Return (X, Y) of the center of cell containing provided text 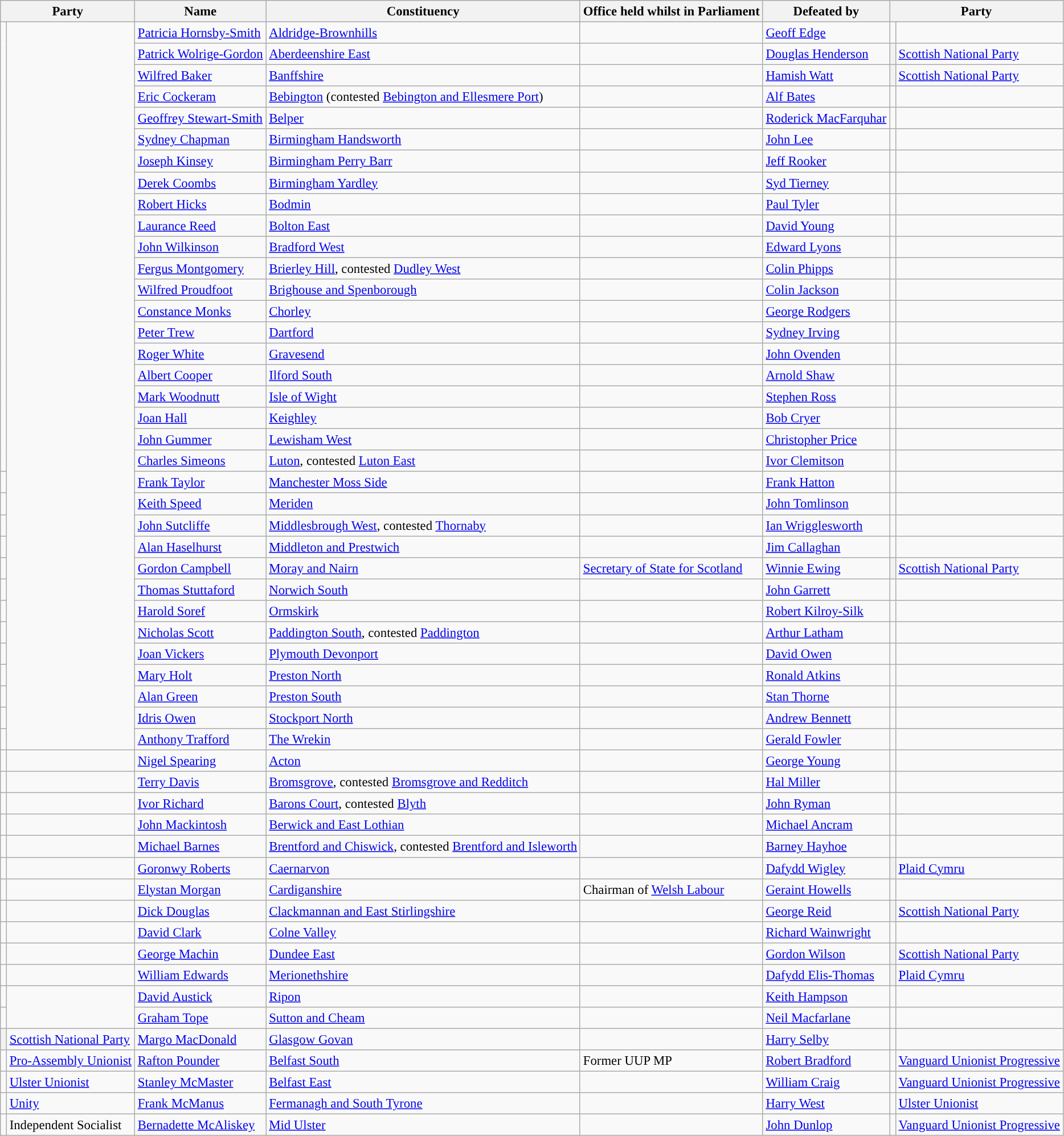
Roger White (200, 354)
Chairman of Welsh Labour (671, 889)
Michael Ancram (826, 826)
Syd Tierney (826, 183)
George Reid (826, 911)
Chorley (423, 311)
Merionethshire (423, 975)
Geoff Edge (826, 33)
Preston North (423, 675)
Colin Jackson (826, 290)
Dafydd Wigley (826, 868)
Manchester Moss Side (423, 483)
Laurance Reed (200, 226)
Bernadette McAliskey (200, 1125)
Caernarvon (423, 868)
Patrick Wolrige-Gordon (200, 54)
Derek Coombs (200, 183)
Robert Bradford (826, 1061)
Preston South (423, 697)
Dartford (423, 333)
Terry Davis (200, 782)
Hamish Watt (826, 76)
Independent Socialist (71, 1125)
Ivor Clemitson (826, 461)
Barons Court, contested Blyth (423, 804)
Wilfred Baker (200, 76)
Aldridge-Brownhills (423, 33)
Harry Selby (826, 1039)
Paul Tyler (826, 204)
Idris Owen (200, 718)
Sydney Irving (826, 333)
Ormskirk (423, 611)
Office held whilst in Parliament (671, 11)
Constance Monks (200, 311)
Birmingham Yardley (423, 183)
Birmingham Perry Barr (423, 161)
Stockport North (423, 718)
Constituency (423, 11)
Roderick MacFarquhar (826, 118)
Clackmannan and East Stirlingshire (423, 911)
Stan Thorne (826, 697)
Colin Phipps (826, 268)
Keith Speed (200, 504)
Ripon (423, 996)
Andrew Bennett (826, 718)
Aberdeenshire East (423, 54)
Geoffrey Stewart-Smith (200, 118)
John Ryman (826, 804)
John Ovenden (826, 354)
Former UUP MP (671, 1061)
Keith Hampson (826, 996)
Belfast East (423, 1082)
John Gummer (200, 440)
Hal Miller (826, 782)
Stephen Ross (826, 397)
Dundee East (423, 954)
Norwich South (423, 590)
Arnold Shaw (826, 375)
Gordon Wilson (826, 954)
Mary Holt (200, 675)
George Rodgers (826, 311)
Secretary of State for Scotland (671, 568)
Belfast South (423, 1061)
Colne Valley (423, 932)
Nicholas Scott (200, 632)
John Lee (826, 140)
Harold Soref (200, 611)
Joan Vickers (200, 654)
Bodmin (423, 204)
John Wilkinson (200, 247)
Alf Bates (826, 97)
Ilford South (423, 375)
Robert Hicks (200, 204)
Middlesbrough West, contested Thornaby (423, 525)
Alan Haselhurst (200, 547)
Brentford and Chiswick, contested Brentford and Isleworth (423, 847)
Nigel Spearing (200, 761)
The Wrekin (423, 739)
Gravesend (423, 354)
Paddington South, contested Paddington (423, 632)
Joan Hall (200, 418)
Brierley Hill, contested Dudley West (423, 268)
Barney Hayhoe (826, 847)
Gordon Campbell (200, 568)
Isle of Wight (423, 397)
Name (200, 11)
Middleton and Prestwich (423, 547)
Bolton East (423, 226)
David Owen (826, 654)
Bebington (contested Bebington and Ellesmere Port) (423, 97)
Fermanagh and South Tyrone (423, 1104)
Richard Wainwright (826, 932)
Lewisham West (423, 440)
Douglas Henderson (826, 54)
Sutton and Cheam (423, 1018)
Goronwy Roberts (200, 868)
Frank McManus (200, 1104)
Jeff Rooker (826, 161)
Moray and Nairn (423, 568)
Ronald Atkins (826, 675)
Eric Cockeram (200, 97)
Patricia Hornsby-Smith (200, 33)
Geraint Howells (826, 889)
Glasgow Govan (423, 1039)
Peter Trew (200, 333)
John Tomlinson (826, 504)
Ian Wrigglesworth (826, 525)
David Young (826, 226)
Joseph Kinsey (200, 161)
Mid Ulster (423, 1125)
Belper (423, 118)
Albert Cooper (200, 375)
Anthony Trafford (200, 739)
Fergus Montgomery (200, 268)
Plymouth Devonport (423, 654)
John Dunlop (826, 1125)
Berwick and East Lothian (423, 826)
Elystan Morgan (200, 889)
Christopher Price (826, 440)
William Edwards (200, 975)
Michael Barnes (200, 847)
Wilfred Proudfoot (200, 290)
Pro-Assembly Unionist (71, 1061)
Bromsgrove, contested Bromsgrove and Redditch (423, 782)
George Young (826, 761)
Stanley McMaster (200, 1082)
William Craig (826, 1082)
Keighley (423, 418)
Graham Tope (200, 1018)
Jim Callaghan (826, 547)
Birmingham Handsworth (423, 140)
Defeated by (826, 11)
Brighouse and Spenborough (423, 290)
Charles Simeons (200, 461)
Dafydd Elis-Thomas (826, 975)
Unity (71, 1104)
Banffshire (423, 76)
Bob Cryer (826, 418)
Luton, contested Luton East (423, 461)
Thomas Stuttaford (200, 590)
Bradford West (423, 247)
Robert Kilroy-Silk (826, 611)
Neil Macfarlane (826, 1018)
Dick Douglas (200, 911)
Mark Woodnutt (200, 397)
Frank Taylor (200, 483)
David Austick (200, 996)
Margo MacDonald (200, 1039)
Gerald Fowler (826, 739)
Arthur Latham (826, 632)
Acton (423, 761)
Edward Lyons (826, 247)
David Clark (200, 932)
George Machin (200, 954)
Rafton Pounder (200, 1061)
Winnie Ewing (826, 568)
John Mackintosh (200, 826)
Meriden (423, 504)
Harry West (826, 1104)
Alan Green (200, 697)
Frank Hatton (826, 483)
Cardiganshire (423, 889)
Sydney Chapman (200, 140)
John Sutcliffe (200, 525)
Ivor Richard (200, 804)
John Garrett (826, 590)
